Detect which cell encompasses the target text, then output its [x, y] center coordinate. 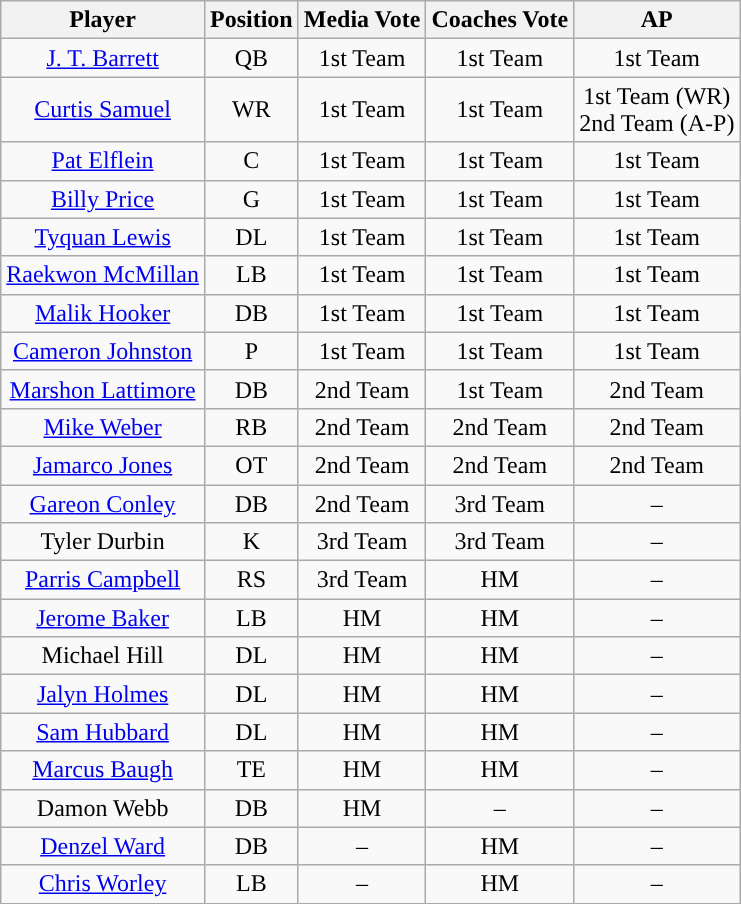
Pat Elflein [103, 161]
Jerome Baker [103, 618]
Malik Hooker [103, 313]
Gareon Conley [103, 503]
RB [251, 427]
Curtis Samuel [103, 110]
K [251, 542]
Tyler Durbin [103, 542]
Parris Campbell [103, 580]
TE [251, 770]
Marcus Baugh [103, 770]
Billy Price [103, 199]
Denzel Ward [103, 846]
Sam Hubbard [103, 732]
C [251, 161]
G [251, 199]
WR [251, 110]
RS [251, 580]
Mike Weber [103, 427]
Media Vote [362, 20]
1st Team (WR) 2nd Team (A-P) [657, 110]
Jalyn Holmes [103, 694]
Coaches Vote [500, 20]
AP [657, 20]
Damon Webb [103, 808]
Tyquan Lewis [103, 237]
Jamarco Jones [103, 465]
Player [103, 20]
P [251, 351]
OT [251, 465]
Michael Hill [103, 656]
Raekwon McMillan [103, 275]
Cameron Johnston [103, 351]
Chris Worley [103, 884]
QB [251, 58]
Position [251, 20]
J. T. Barrett [103, 58]
Marshon Lattimore [103, 389]
